Output the (X, Y) coordinate of the center of the cell containing the given text.  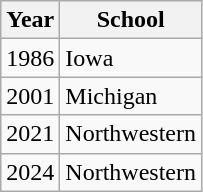
1986 (30, 58)
Year (30, 20)
2001 (30, 96)
School (131, 20)
Iowa (131, 58)
2024 (30, 172)
Michigan (131, 96)
2021 (30, 134)
